From the cell containing the given text, extract its center point as [X, Y] coordinate. 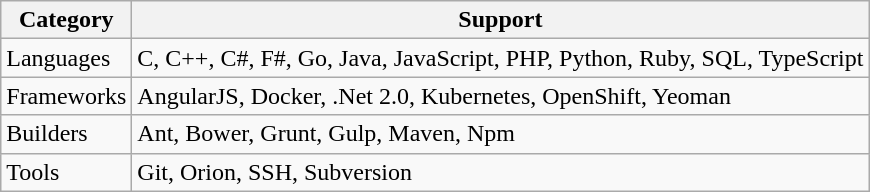
Builders [66, 134]
Ant, Bower, Grunt, Gulp, Maven, Npm [500, 134]
Support [500, 20]
Category [66, 20]
AngularJS, Docker, .Net 2.0, Kubernetes, OpenShift, Yeoman [500, 96]
Frameworks [66, 96]
C, C++, C#, F#, Go, Java, JavaScript, PHP, Python, Ruby, SQL, TypeScript [500, 58]
Git, Orion, SSH, Subversion [500, 172]
Tools [66, 172]
Languages [66, 58]
